Search for the cell housing the specified text and yield its [X, Y] center coordinate. 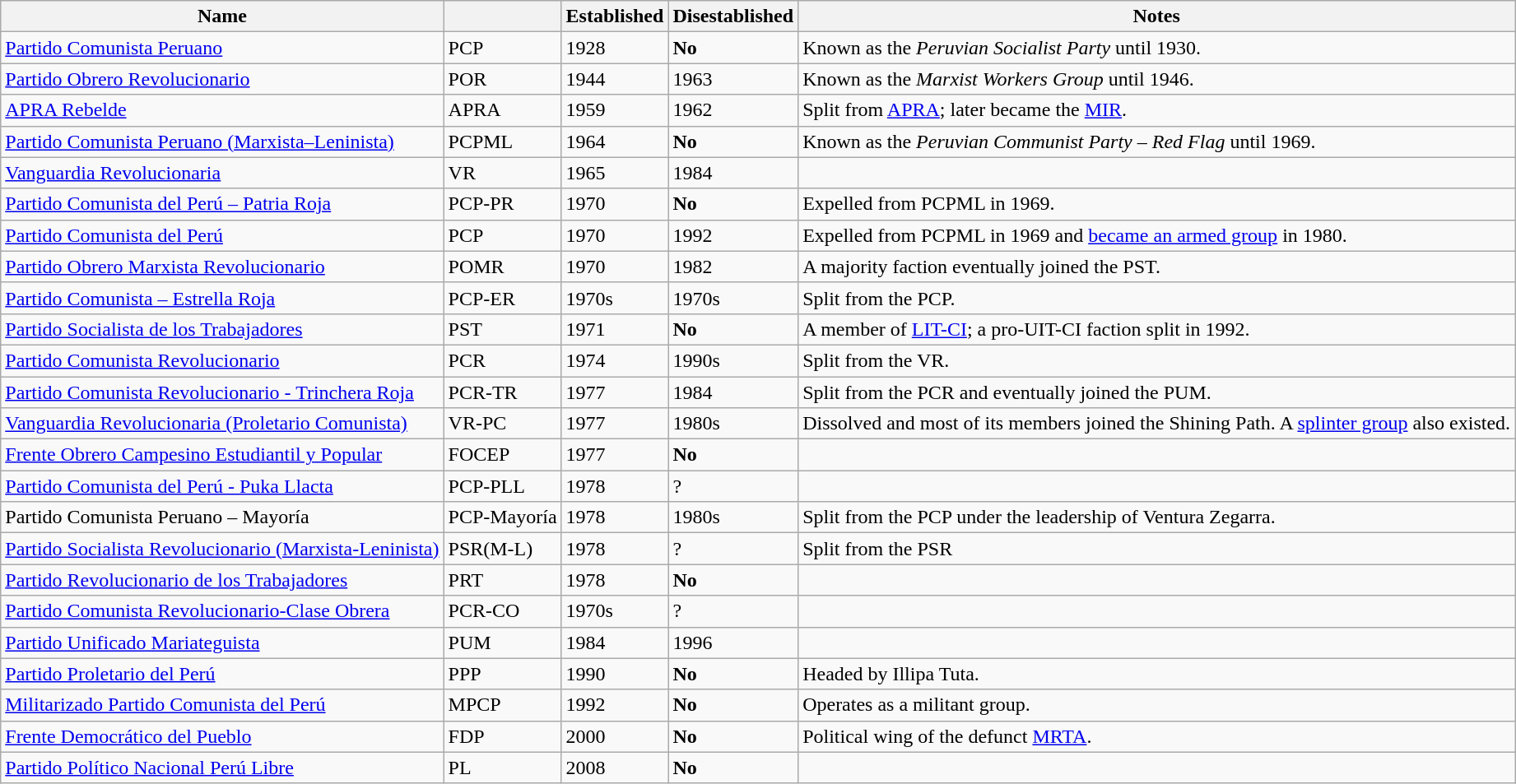
PCR-CO [502, 611]
1928 [615, 48]
Frente Democrático del Pueblo [222, 736]
VR-PC [502, 424]
Split from the PSR [1157, 549]
1996 [733, 643]
Partido Socialista de los Trabajadores [222, 329]
1965 [615, 173]
Split from the PCR and eventually joined the PUM. [1157, 392]
Partido Comunista Peruano (Marxista–Leninista) [222, 141]
PCP-ER [502, 298]
Split from the PCP under the leadership of Ventura Zegarra. [1157, 517]
1963 [733, 79]
Partido Socialista Revolucionario (Marxista-Leninista) [222, 549]
Partido Comunista Peruano [222, 48]
1990s [733, 360]
PCR-TR [502, 392]
1944 [615, 79]
2000 [615, 736]
Headed by Illipa Tuta. [1157, 674]
Notes [1157, 16]
1974 [615, 360]
1982 [733, 267]
Operates as a militant group. [1157, 705]
Frente Obrero Campesino Estudiantil y Popular [222, 455]
2008 [615, 768]
PRT [502, 580]
Split from the VR. [1157, 360]
PCP-PR [502, 204]
Vanguardia Revolucionaria [222, 173]
MPCP [502, 705]
Expelled from PCPML in 1969. [1157, 204]
PUM [502, 643]
APRA Rebelde [222, 110]
1962 [733, 110]
VR [502, 173]
Established [615, 16]
Partido Comunista – Estrella Roja [222, 298]
Partido Comunista Peruano – Mayoría [222, 517]
Known as the Marxist Workers Group until 1946. [1157, 79]
PCP-PLL [502, 486]
Partido Comunista del Perú – Patria Roja [222, 204]
A member of LIT-CI; a pro-UIT-CI faction split in 1992. [1157, 329]
Militarizado Partido Comunista del Perú [222, 705]
Disestablished [733, 16]
Known as the Peruvian Communist Party – Red Flag until 1969. [1157, 141]
APRA [502, 110]
Partido Comunista del Perú - Puka Llacta [222, 486]
POMR [502, 267]
FDP [502, 736]
PPP [502, 674]
PCP-Mayoría [502, 517]
Name [222, 16]
1971 [615, 329]
Political wing of the defunct MRTA. [1157, 736]
Partido Proletario del Perú [222, 674]
Vanguardia Revolucionaria (Proletario Comunista) [222, 424]
Split from the PCP. [1157, 298]
POR [502, 79]
Partido Comunista Revolucionario-Clase Obrera [222, 611]
PCPML [502, 141]
Partido Obrero Revolucionario [222, 79]
Partido Comunista Revolucionario - Trinchera Roja [222, 392]
Dissolved and most of its members joined the Shining Path. A splinter group also existed. [1157, 424]
Expelled from PCPML in 1969 and became an armed group in 1980. [1157, 235]
Partido Revolucionario de los Trabajadores [222, 580]
Known as the Peruvian Socialist Party until 1930. [1157, 48]
Partido Comunista Revolucionario [222, 360]
PCR [502, 360]
Split from APRA; later became the MIR. [1157, 110]
FOCEP [502, 455]
Partido Comunista del Perú [222, 235]
Partido Unificado Mariateguista [222, 643]
PST [502, 329]
Partido Obrero Marxista Revolucionario [222, 267]
1959 [615, 110]
A majority faction eventually joined the PST. [1157, 267]
1990 [615, 674]
PL [502, 768]
PSR(M-L) [502, 549]
1964 [615, 141]
Partido Político Nacional Perú Libre [222, 768]
